Return the [X, Y] coordinate for the center point of the cell that contains the specified text.  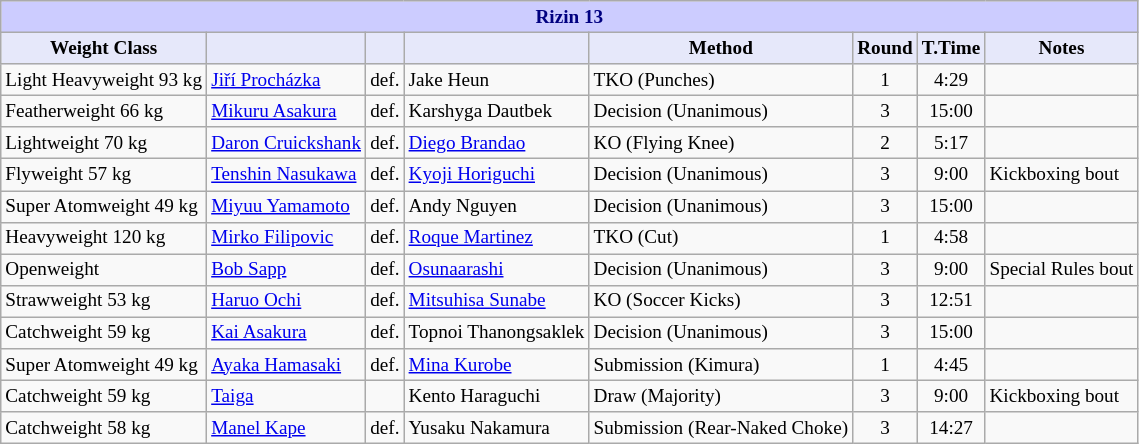
12:51 [951, 301]
Jake Heun [496, 80]
Method [721, 48]
Rizin 13 [570, 17]
Diego Brandao [496, 143]
Mitsuhisa Sunabe [496, 301]
Mirko Filipovic [286, 238]
Kento Haraguchi [496, 396]
4:29 [951, 80]
Flyweight 57 kg [104, 175]
Andy Nguyen [496, 206]
Miyuu Yamamoto [286, 206]
Daron Cruickshank [286, 143]
4:58 [951, 238]
Jiří Procházka [286, 80]
Taiga [286, 396]
Lightweight 70 kg [104, 143]
Ayaka Hamasaki [286, 365]
Weight Class [104, 48]
Kai Asakura [286, 333]
Round [886, 48]
Karshyga Dautbek [496, 111]
Catchweight 58 kg [104, 428]
Strawweight 53 kg [104, 301]
Submission (Rear-Naked Choke) [721, 428]
Bob Sapp [286, 270]
Tenshin Nasukawa [286, 175]
Special Rules bout [1062, 270]
2 [886, 143]
4:45 [951, 365]
Manel Kape [286, 428]
Draw (Majority) [721, 396]
Yusaku Nakamura [496, 428]
Openweight [104, 270]
TKO (Punches) [721, 80]
Roque Martinez [496, 238]
Submission (Kimura) [721, 365]
Haruo Ochi [286, 301]
TKO (Cut) [721, 238]
Mina Kurobe [496, 365]
Osunaarashi [496, 270]
Kyoji Horiguchi [496, 175]
Notes [1062, 48]
T.Time [951, 48]
Featherweight 66 kg [104, 111]
KO (Flying Knee) [721, 143]
Heavyweight 120 kg [104, 238]
5:17 [951, 143]
Topnoi Thanongsaklek [496, 333]
14:27 [951, 428]
Light Heavyweight 93 kg [104, 80]
KO (Soccer Kicks) [721, 301]
Mikuru Asakura [286, 111]
